Return the (X, Y) coordinate for the center point of the cell that contains the specified text.  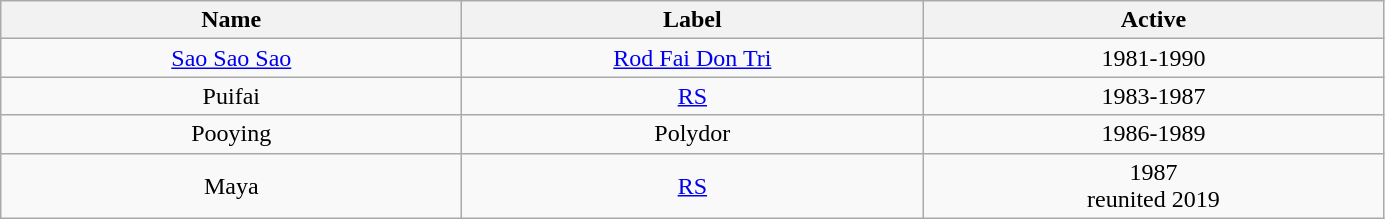
1986-1989 (1154, 134)
1981-1990 (1154, 58)
Name (232, 20)
Maya (232, 186)
Pooying (232, 134)
Sao Sao Sao (232, 58)
Label (692, 20)
1987reunited 2019 (1154, 186)
1983-1987 (1154, 96)
Polydor (692, 134)
Active (1154, 20)
Puifai (232, 96)
Rod Fai Don Tri (692, 58)
